Pinpoint the cell where the given text exists, returning its (X, Y) midpoint coordinate. 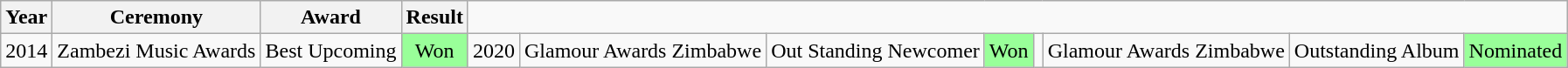
Award (330, 17)
Zambezi Music Awards (156, 51)
Best Upcoming (330, 51)
2014 (26, 51)
Ceremony (156, 17)
2020 (493, 51)
Out Standing Newcomer (876, 51)
Outstanding Album (1377, 51)
Nominated (1516, 51)
Result (434, 17)
Year (26, 17)
